Locate the cell with the specified text and output its [X, Y] center coordinate. 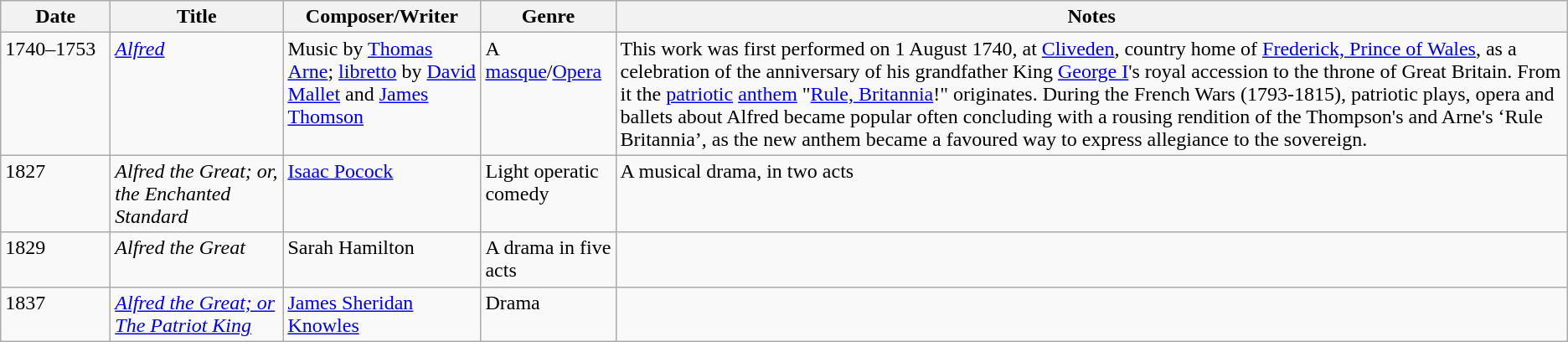
A musical drama, in two acts [1091, 194]
A masque/Opera [548, 94]
Alfred [197, 94]
1829 [55, 260]
1740–1753 [55, 94]
Date [55, 17]
Composer/Writer [382, 17]
James Sheridan Knowles [382, 313]
Title [197, 17]
Drama [548, 313]
Alfred the Great; or The Patriot King [197, 313]
A drama in five acts [548, 260]
Music by Thomas Arne; libretto by David Mallet and James Thomson [382, 94]
1827 [55, 194]
Sarah Hamilton [382, 260]
Isaac Pocock [382, 194]
Genre [548, 17]
1837 [55, 313]
Alfred the Great; or, the Enchanted Standard [197, 194]
Alfred the Great [197, 260]
Light operatic comedy [548, 194]
Notes [1091, 17]
